Locate the cell with the specified text and output its (X, Y) center coordinate. 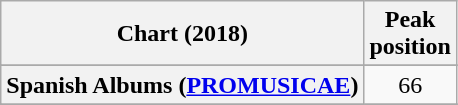
Chart (2018) (182, 34)
Spanish Albums (PROMUSICAE) (182, 85)
Peak position (410, 34)
66 (410, 85)
